Detect which cell encompasses the target text, then output its (x, y) center coordinate. 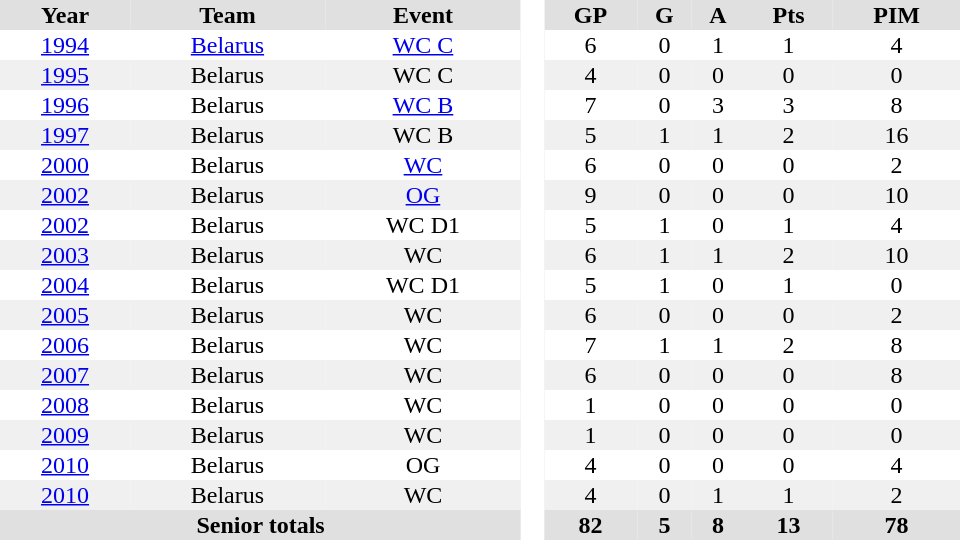
1995 (65, 75)
1994 (65, 45)
A (718, 15)
2004 (65, 285)
Year (65, 15)
G (664, 15)
2008 (65, 405)
2003 (65, 255)
1997 (65, 135)
Event (423, 15)
2005 (65, 315)
Pts (788, 15)
13 (788, 525)
2006 (65, 345)
16 (896, 135)
2000 (65, 165)
PIM (896, 15)
2009 (65, 435)
82 (590, 525)
Team (228, 15)
2007 (65, 375)
Senior totals (260, 525)
1996 (65, 105)
GP (590, 15)
9 (590, 195)
78 (896, 525)
